From the cell containing the given text, extract its center point as (X, Y) coordinate. 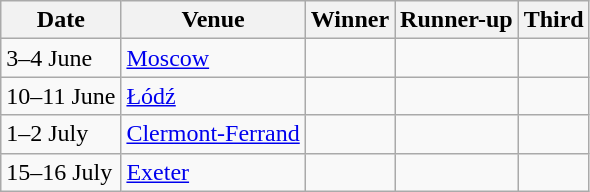
Winner (350, 20)
1–2 July (61, 134)
Third (554, 20)
Clermont-Ferrand (213, 134)
Łódź (213, 96)
10–11 June (61, 96)
3–4 June (61, 58)
Date (61, 20)
Exeter (213, 172)
Venue (213, 20)
Runner-up (457, 20)
15–16 July (61, 172)
Moscow (213, 58)
